Provide the (x, y) coordinate of the cell's center where the given text is located.  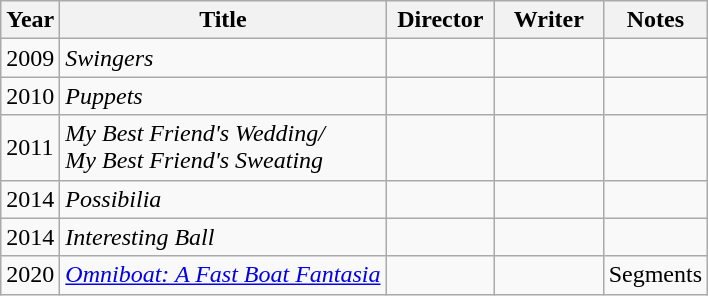
Omniboat: A Fast Boat Fantasia (223, 275)
Segments (655, 275)
Swingers (223, 58)
2009 (30, 58)
Possibilia (223, 199)
Puppets (223, 96)
Director (440, 20)
2011 (30, 148)
2020 (30, 275)
2010 (30, 96)
Writer (550, 20)
Title (223, 20)
Interesting Ball (223, 237)
Notes (655, 20)
My Best Friend's Wedding/My Best Friend's Sweating (223, 148)
Year (30, 20)
